Return (x, y) of the center of cell containing provided text 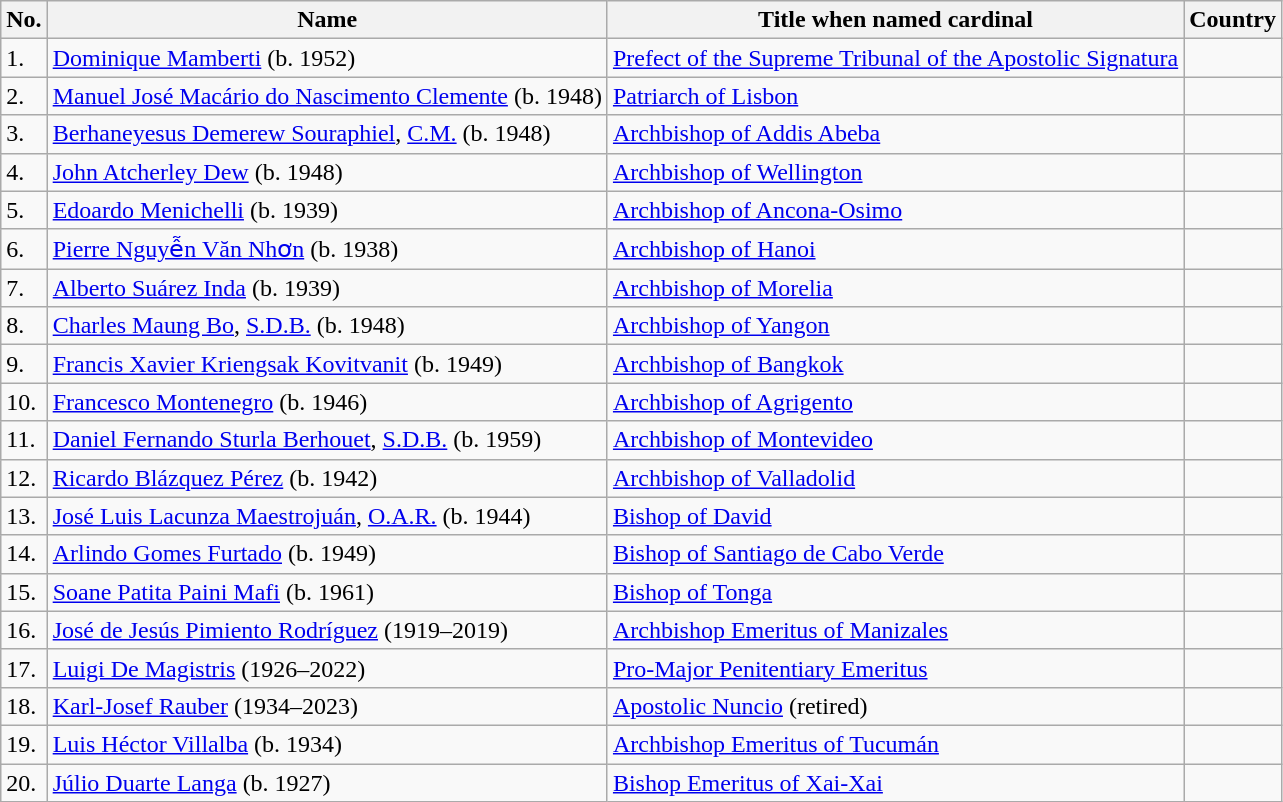
17. (24, 668)
14. (24, 554)
4. (24, 172)
16. (24, 630)
Pierre Nguyễn Văn Nhơn (b. 1938) (327, 249)
15. (24, 592)
Berhaneyesus Demerew Souraphiel, C.M. (b. 1948) (327, 134)
Apostolic Nuncio (retired) (895, 706)
Charles Maung Bo, S.D.B. (b. 1948) (327, 326)
Archbishop of Valladolid (895, 478)
Bishop of David (895, 516)
Archbishop of Agrigento (895, 402)
Luis Héctor Villalba (b. 1934) (327, 744)
Archbishop of Montevideo (895, 440)
No. (24, 20)
Luigi De Magistris (1926–2022) (327, 668)
Ricardo Blázquez Pérez (b. 1942) (327, 478)
1. (24, 58)
Júlio Duarte Langa (b. 1927) (327, 783)
Country (1233, 20)
6. (24, 249)
Archbishop of Morelia (895, 288)
Patriarch of Lisbon (895, 96)
Manuel José Macário do Nascimento Clemente (b. 1948) (327, 96)
8. (24, 326)
Bishop of Santiago de Cabo Verde (895, 554)
9. (24, 364)
Archbishop of Ancona-Osimo (895, 210)
Title when named cardinal (895, 20)
Pro-Major Penitentiary Emeritus (895, 668)
Edoardo Menichelli (b. 1939) (327, 210)
Soane Patita Paini Mafi (b. 1961) (327, 592)
Name (327, 20)
11. (24, 440)
12. (24, 478)
2. (24, 96)
José de Jesús Pimiento Rodríguez (1919–2019) (327, 630)
Archbishop Emeritus of Tucumán (895, 744)
Archbishop of Addis Abeba (895, 134)
Karl-Josef Rauber (1934–2023) (327, 706)
18. (24, 706)
Arlindo Gomes Furtado (b. 1949) (327, 554)
19. (24, 744)
Prefect of the Supreme Tribunal of the Apostolic Signatura (895, 58)
Bishop of Tonga (895, 592)
7. (24, 288)
Archbishop Emeritus of Manizales (895, 630)
John Atcherley Dew (b. 1948) (327, 172)
Bishop Emeritus of Xai-Xai (895, 783)
3. (24, 134)
10. (24, 402)
Francesco Montenegro (b. 1946) (327, 402)
Dominique Mamberti (b. 1952) (327, 58)
13. (24, 516)
Archbishop of Bangkok (895, 364)
Francis Xavier Kriengsak Kovitvanit (b. 1949) (327, 364)
Archbishop of Yangon (895, 326)
20. (24, 783)
Daniel Fernando Sturla Berhouet, S.D.B. (b. 1959) (327, 440)
Archbishop of Hanoi (895, 249)
Alberto Suárez Inda (b. 1939) (327, 288)
5. (24, 210)
José Luis Lacunza Maestrojuán, O.A.R. (b. 1944) (327, 516)
Archbishop of Wellington (895, 172)
